Identify which cell holds the provided text, then report its [x, y] central coordinate. 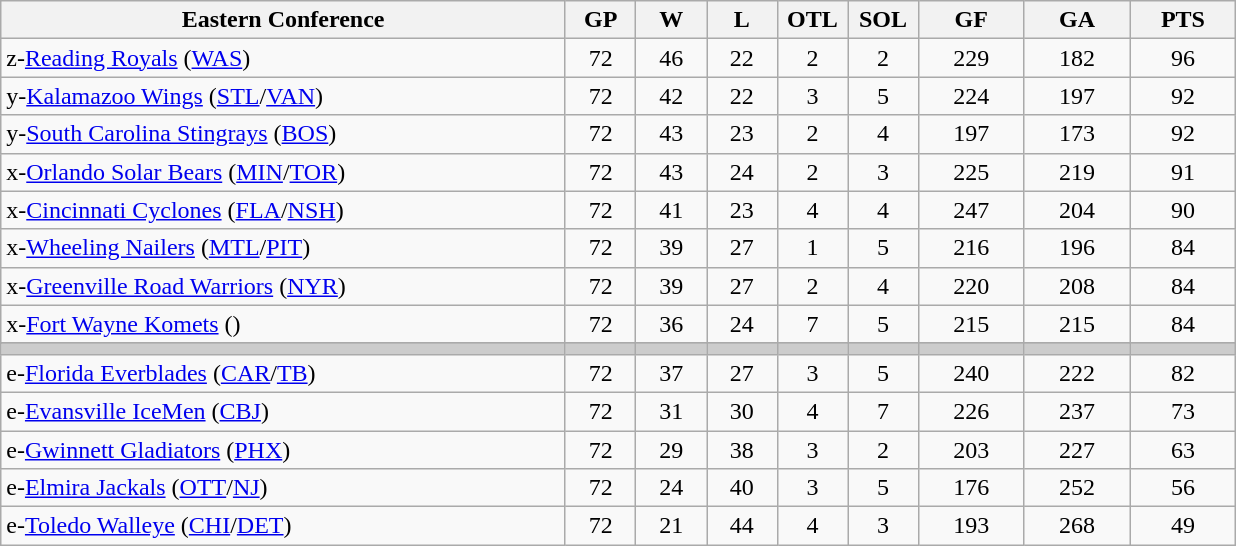
252 [1077, 488]
90 [1183, 210]
40 [742, 488]
216 [971, 248]
247 [971, 210]
e-Florida Everblades (CAR/TB) [284, 373]
21 [672, 526]
x-Orlando Solar Bears (MIN/TOR) [284, 172]
z-Reading Royals (WAS) [284, 58]
OTL [812, 20]
38 [742, 449]
176 [971, 488]
Eastern Conference [284, 20]
x-Greenville Road Warriors (NYR) [284, 286]
56 [1183, 488]
225 [971, 172]
x-Wheeling Nailers (MTL/PIT) [284, 248]
42 [672, 96]
36 [672, 324]
y-Kalamazoo Wings (STL/VAN) [284, 96]
49 [1183, 526]
96 [1183, 58]
e-Elmira Jackals (OTT/NJ) [284, 488]
x-Cincinnati Cyclones (FLA/NSH) [284, 210]
63 [1183, 449]
82 [1183, 373]
73 [1183, 411]
e-Toledo Walleye (CHI/DET) [284, 526]
226 [971, 411]
173 [1077, 134]
PTS [1183, 20]
GP [600, 20]
e-Gwinnett Gladiators (PHX) [284, 449]
e-Evansville IceMen (CBJ) [284, 411]
L [742, 20]
204 [1077, 210]
182 [1077, 58]
220 [971, 286]
44 [742, 526]
227 [1077, 449]
GA [1077, 20]
203 [971, 449]
91 [1183, 172]
x-Fort Wayne Komets () [284, 324]
229 [971, 58]
31 [672, 411]
1 [812, 248]
240 [971, 373]
46 [672, 58]
219 [1077, 172]
41 [672, 210]
193 [971, 526]
224 [971, 96]
37 [672, 373]
SOL [884, 20]
237 [1077, 411]
y-South Carolina Stingrays (BOS) [284, 134]
222 [1077, 373]
GF [971, 20]
W [672, 20]
30 [742, 411]
29 [672, 449]
268 [1077, 526]
208 [1077, 286]
196 [1077, 248]
